Provide the [x, y] coordinate of the cell's center where the given text is located.  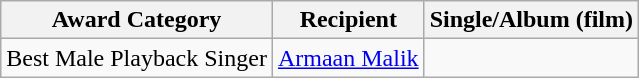
Armaan Malik [348, 58]
Single/Album (film) [531, 20]
Award Category [137, 20]
Best Male Playback Singer [137, 58]
Recipient [348, 20]
